Identify which cell holds the provided text, then report its [X, Y] central coordinate. 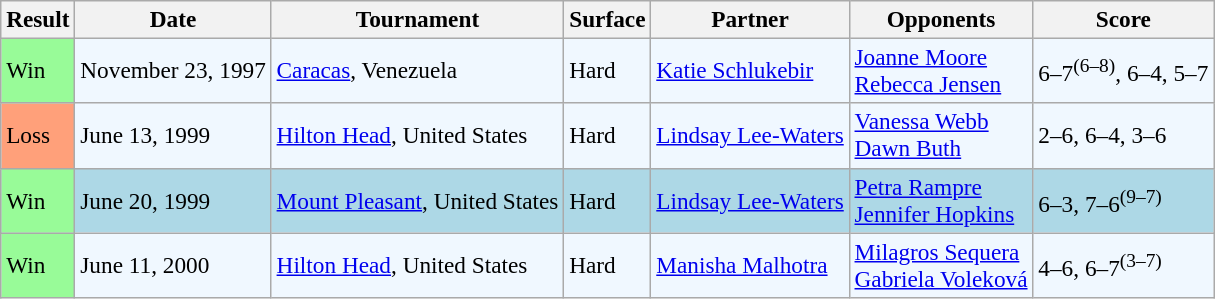
2–6, 6–4, 3–6 [1124, 136]
Opponents [941, 19]
Loss [38, 136]
Result [38, 19]
6–7(6–8), 6–4, 5–7 [1124, 70]
Katie Schlukebir [750, 70]
Partner [750, 19]
Surface [608, 19]
Vanessa Webb Dawn Buth [941, 136]
4–6, 6–7(3–7) [1124, 264]
Caracas, Venezuela [418, 70]
June 13, 1999 [173, 136]
Milagros Sequera Gabriela Voleková [941, 264]
Manisha Malhotra [750, 264]
Tournament [418, 19]
Mount Pleasant, United States [418, 200]
Joanne Moore Rebecca Jensen [941, 70]
6–3, 7–6(9–7) [1124, 200]
Score [1124, 19]
November 23, 1997 [173, 70]
Petra Rampre Jennifer Hopkins [941, 200]
Date [173, 19]
June 11, 2000 [173, 264]
June 20, 1999 [173, 200]
